Capture the cell that displays the provided text and extract its (X, Y) central coordinate. 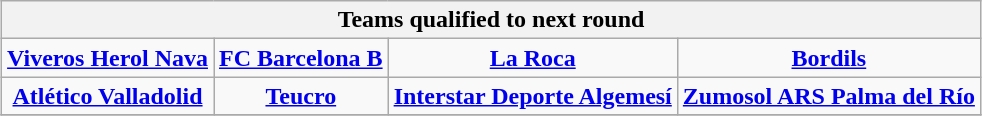
Zumosol ARS Palma del Río (828, 96)
FC Barcelona B (302, 58)
La Roca (532, 58)
Atlético Valladolid (108, 96)
Viveros Herol Nava (108, 58)
Teucro (302, 96)
Bordils (828, 58)
Teams qualified to next round (492, 20)
Interstar Deporte Algemesí (532, 96)
